Return (X, Y) of the center of cell containing provided text 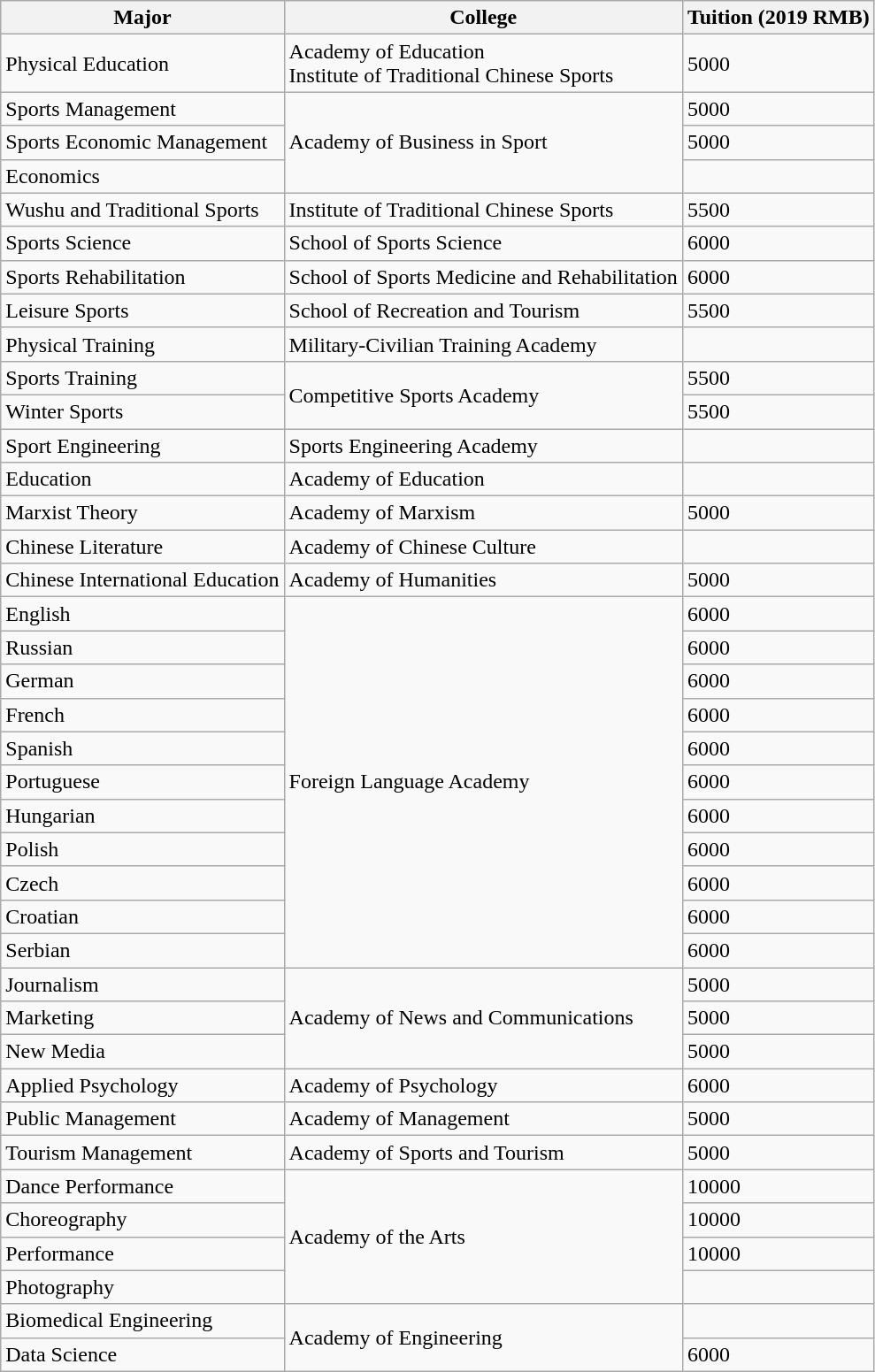
Winter Sports (142, 411)
Hungarian (142, 816)
English (142, 614)
Tourism Management (142, 1153)
Academy of Humanities (483, 580)
Physical Training (142, 344)
Tuition (2019 RMB) (779, 18)
Russian (142, 648)
College (483, 18)
Physical Education (142, 64)
Institute of Traditional Chinese Sports (483, 210)
Sports Rehabilitation (142, 277)
School of Recreation and Tourism (483, 310)
Data Science (142, 1354)
Academy of the Arts (483, 1237)
Sports Training (142, 378)
Academy of Chinese Culture (483, 547)
Performance (142, 1253)
School of Sports Medicine and Rehabilitation (483, 277)
Croatian (142, 916)
Military-Civilian Training Academy (483, 344)
Academy of Engineering (483, 1338)
Academy of Marxism (483, 513)
Academy of Psychology (483, 1085)
Applied Psychology (142, 1085)
Academy of Management (483, 1119)
Sports Engineering Academy (483, 445)
New Media (142, 1052)
School of Sports Science (483, 243)
Academy of Education (483, 479)
Education (142, 479)
Academy of EducationInstitute of Traditional Chinese Sports (483, 64)
Major (142, 18)
Journalism (142, 985)
Leisure Sports (142, 310)
Foreign Language Academy (483, 782)
German (142, 681)
Academy of News and Communications (483, 1018)
Economics (142, 176)
Spanish (142, 748)
Chinese International Education (142, 580)
Marketing (142, 1018)
Academy of Sports and Tourism (483, 1153)
Czech (142, 883)
Sports Science (142, 243)
Sports Economic Management (142, 142)
Polish (142, 849)
Serbian (142, 950)
Chinese Literature (142, 547)
Sports Management (142, 109)
Biomedical Engineering (142, 1321)
Marxist Theory (142, 513)
Competitive Sports Academy (483, 395)
Academy of Business in Sport (483, 142)
French (142, 715)
Choreography (142, 1220)
Sport Engineering (142, 445)
Photography (142, 1287)
Wushu and Traditional Sports (142, 210)
Portuguese (142, 782)
Public Management (142, 1119)
Dance Performance (142, 1186)
